Determine the [x, y] coordinate at the center of the cell enclosing the given text.  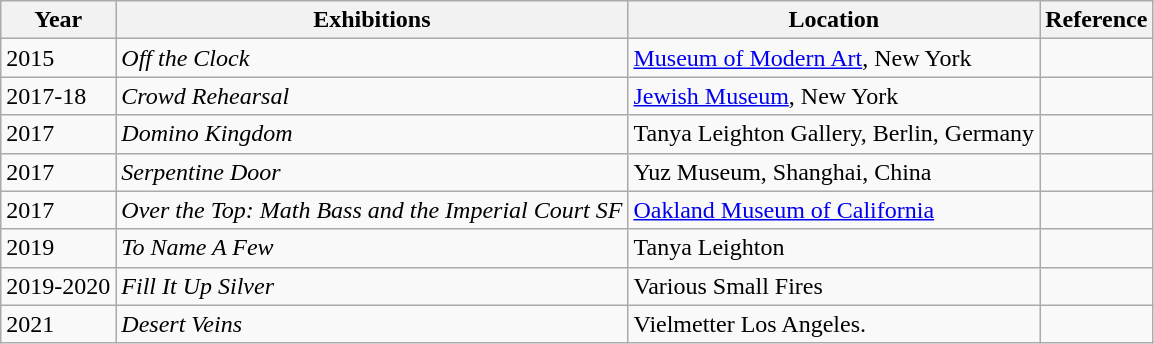
Over the Top: Math Bass and the Imperial Court SF [372, 210]
2015 [58, 58]
2019-2020 [58, 286]
Off the Clock [372, 58]
Serpentine Door [372, 172]
Location [834, 20]
Tanya Leighton [834, 248]
Fill It Up Silver [372, 286]
Domino Kingdom [372, 134]
Year [58, 20]
Oakland Museum of California [834, 210]
Tanya Leighton Gallery, Berlin, Germany [834, 134]
Exhibitions [372, 20]
Crowd Rehearsal [372, 96]
Vielmetter Los Angeles. [834, 324]
2021 [58, 324]
Various Small Fires [834, 286]
2019 [58, 248]
Jewish Museum, New York [834, 96]
Reference [1096, 20]
2017-18 [58, 96]
To Name A Few [372, 248]
Desert Veins [372, 324]
Museum of Modern Art, New York [834, 58]
Yuz Museum, Shanghai, China [834, 172]
